Pinpoint the cell where the given text exists, returning its [x, y] midpoint coordinate. 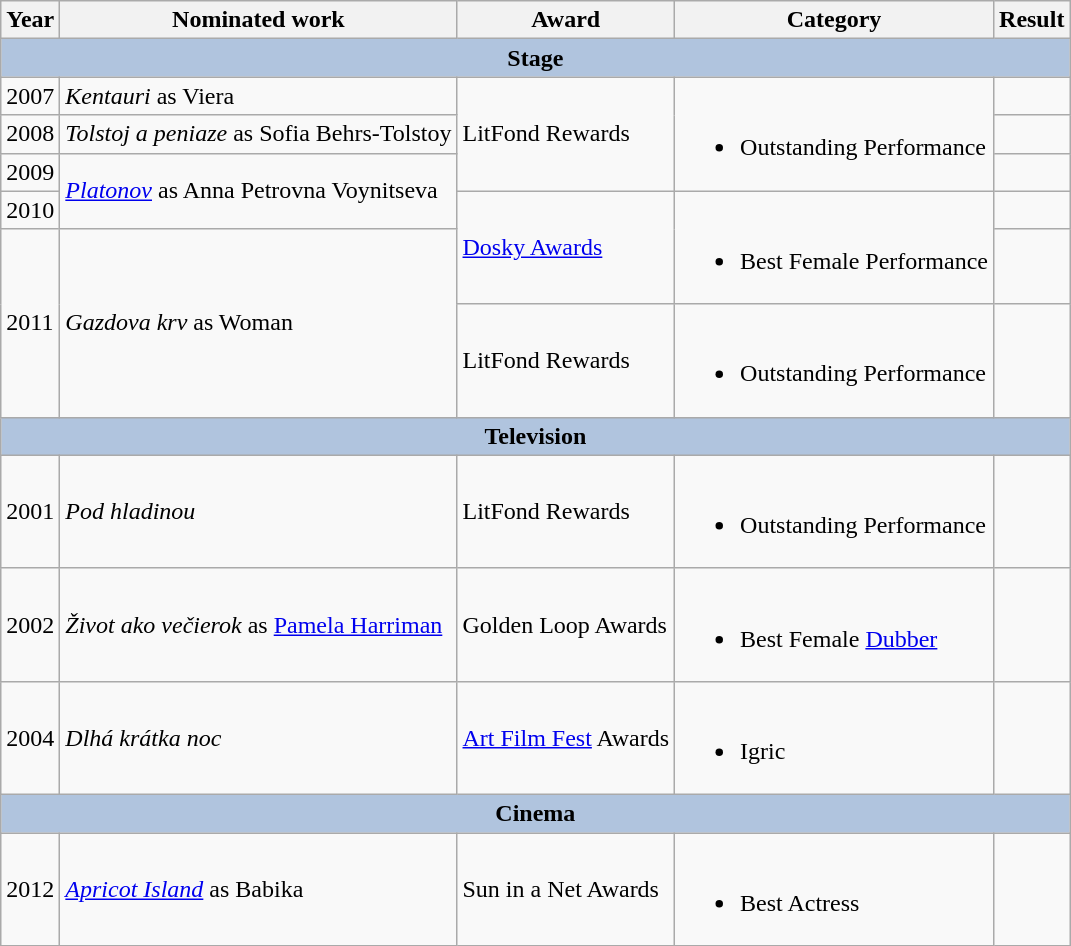
Pod hladinou [258, 512]
2004 [30, 738]
Nominated work [258, 20]
2002 [30, 624]
2011 [30, 323]
Year [30, 20]
Dlhá krátka noc [258, 738]
Dosky Awards [566, 248]
Golden Loop Awards [566, 624]
Award [566, 20]
Television [536, 436]
Platonov as Anna Petrovna Voynitseva [258, 191]
Best Actress [834, 888]
2009 [30, 172]
Result [1032, 20]
Cinema [536, 813]
Best Female Performance [834, 248]
Tolstoj a peniaze as Sofia Behrs-Tolstoy [258, 134]
2007 [30, 96]
Sun in a Net Awards [566, 888]
2010 [30, 210]
Apricot Island as Babika [258, 888]
2001 [30, 512]
Best Female Dubber [834, 624]
Život ako večierok as Pamela Harriman [258, 624]
Kentauri as Viera [258, 96]
2012 [30, 888]
2008 [30, 134]
Gazdova krv as Woman [258, 323]
Igric [834, 738]
Category [834, 20]
Stage [536, 58]
Art Film Fest Awards [566, 738]
